Extract the (x, y) coordinate from the center of the cell holding the provided text.  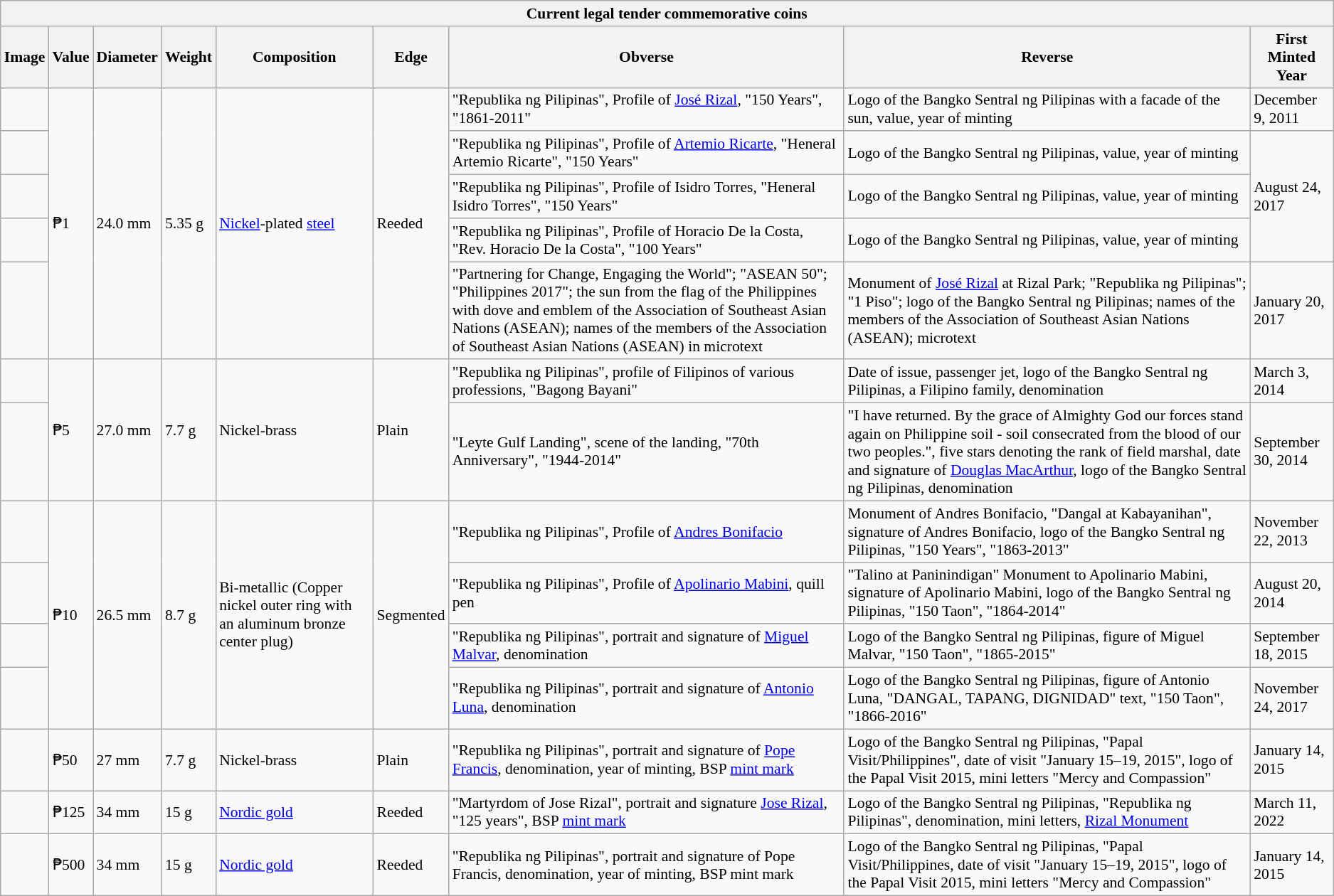
"Leyte Gulf Landing", scene of the landing, "70th Anniversary", "1944-2014" (647, 452)
24.0 mm (127, 223)
27.0 mm (127, 431)
March 11, 2022 (1292, 812)
Logo of the Bangko Sentral ng Pilipinas with a facade of the sun, value, year of minting (1047, 110)
August 20, 2014 (1292, 593)
5.35 g (189, 223)
December 9, 2011 (1292, 110)
Nickel-plated steel (295, 223)
Diameter (127, 57)
8.7 g (189, 614)
"Republika ng Pilipinas", Profile of Apolinario Mabini, quill pen (647, 593)
₱500 (70, 865)
Current legal tender commemorative coins (667, 14)
"Republika ng Pilipinas", Profile of Isidro Torres, "Heneral Isidro Torres", "150 Years" (647, 196)
September 30, 2014 (1292, 452)
"Republika ng Pilipinas", Profile of Horacio De la Costa, "Rev. Horacio De la Costa", "100 Years" (647, 240)
₱50 (70, 759)
"Republika ng Pilipinas", Profile of Artemio Ricarte, "Heneral Artemio Ricarte", "150 Years" (647, 154)
Bi-metallic (Copper nickel outer ring with an aluminum bronze center plug) (295, 614)
₱125 (70, 812)
Date of issue, passenger jet, logo of the Bangko Sentral ng Pilipinas, a Filipino family, denomination (1047, 381)
₱10 (70, 614)
November 24, 2017 (1292, 698)
Logo of the Bangko Sentral ng Pilipinas, "Republika ng Pilipinas", denomination, mini letters, Rizal Monument (1047, 812)
Value (70, 57)
₱1 (70, 223)
Composition (295, 57)
Obverse (647, 57)
March 3, 2014 (1292, 381)
"Martyrdom of Jose Rizal", portrait and signature Jose Rizal, "125 years", BSP mint mark (647, 812)
November 22, 2013 (1292, 532)
27 mm (127, 759)
"Republika ng Pilipinas", Profile of José Rizal, "150 Years", "1861-2011" (647, 110)
September 18, 2015 (1292, 646)
"Republika ng Pilipinas", profile of Filipinos of various professions, "Bagong Bayani" (647, 381)
January 20, 2017 (1292, 311)
"Republika ng Pilipinas", Profile of Andres Bonifacio (647, 532)
Logo of the Bangko Sentral ng Pilipinas, figure of Miguel Malvar, "150 Taon", "1865-2015" (1047, 646)
Image (25, 57)
August 24, 2017 (1292, 196)
First Minted Year (1292, 57)
Weight (189, 57)
"Republika ng Pilipinas", portrait and signature of Miguel Malvar, denomination (647, 646)
Reverse (1047, 57)
Segmented (411, 614)
Logo of the Bangko Sentral ng Pilipinas, figure of Antonio Luna, "DANGAL, TAPANG, DIGNIDAD" text, "150 Taon", "1866-2016" (1047, 698)
"Republika ng Pilipinas", portrait and signature of Antonio Luna, denomination (647, 698)
Edge (411, 57)
₱5 (70, 431)
26.5 mm (127, 614)
